From the cell containing the given text, extract its center point as [x, y] coordinate. 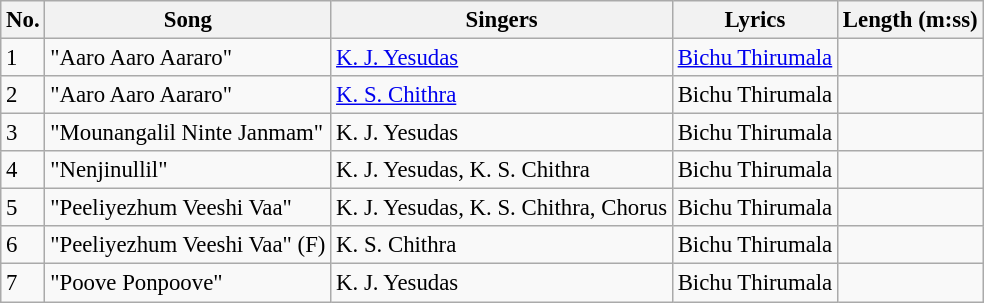
Length (m:ss) [910, 20]
3 [23, 133]
5 [23, 208]
K. J. Yesudas, K. S. Chithra, Chorus [502, 208]
2 [23, 95]
Lyrics [754, 20]
No. [23, 20]
4 [23, 170]
7 [23, 283]
Song [188, 20]
"Peeliyezhum Veeshi Vaa" (F) [188, 245]
Singers [502, 20]
"Nenjinullil" [188, 170]
6 [23, 245]
"Mounangalil Ninte Janmam" [188, 133]
"Poove Ponpoove" [188, 283]
1 [23, 58]
"Peeliyezhum Veeshi Vaa" [188, 208]
K. J. Yesudas, K. S. Chithra [502, 170]
